Detect which cell encompasses the target text, then output its (x, y) center coordinate. 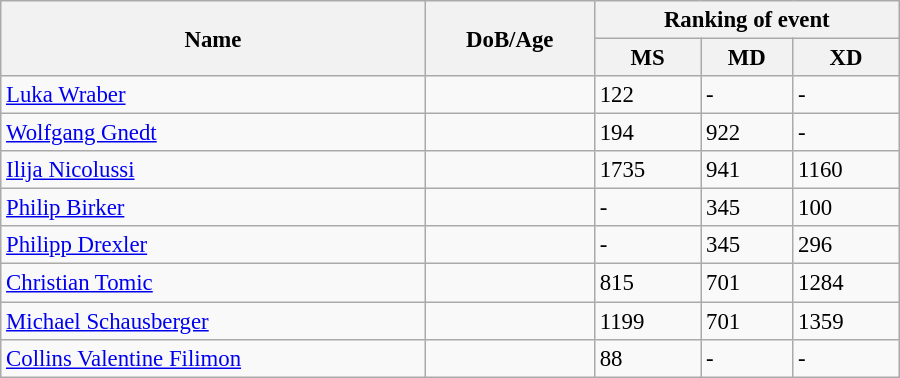
Philip Birker (213, 208)
296 (846, 245)
Wolfgang Gnedt (213, 133)
88 (647, 358)
194 (647, 133)
1199 (647, 321)
941 (747, 170)
122 (647, 95)
DoB/Age (510, 38)
1284 (846, 283)
Philipp Drexler (213, 245)
Ranking of event (746, 20)
Christian Tomic (213, 283)
Ilija Nicolussi (213, 170)
Michael Schausberger (213, 321)
1160 (846, 170)
815 (647, 283)
Name (213, 38)
1735 (647, 170)
Luka Wraber (213, 95)
MS (647, 58)
MD (747, 58)
XD (846, 58)
Collins Valentine Filimon (213, 358)
100 (846, 208)
1359 (846, 321)
922 (747, 133)
